Determine the [X, Y] coordinate at the center of the cell enclosing the given text.  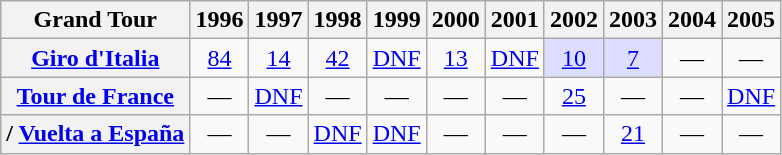
2004 [692, 20]
2003 [632, 20]
21 [632, 134]
13 [456, 58]
2002 [574, 20]
Grand Tour [96, 20]
25 [574, 96]
Giro d'Italia [96, 58]
7 [632, 58]
/ Vuelta a España [96, 134]
2000 [456, 20]
14 [278, 58]
42 [338, 58]
2001 [514, 20]
Tour de France [96, 96]
10 [574, 58]
1996 [220, 20]
1998 [338, 20]
1999 [396, 20]
84 [220, 58]
2005 [752, 20]
1997 [278, 20]
